Capture the cell that displays the provided text and extract its [X, Y] central coordinate. 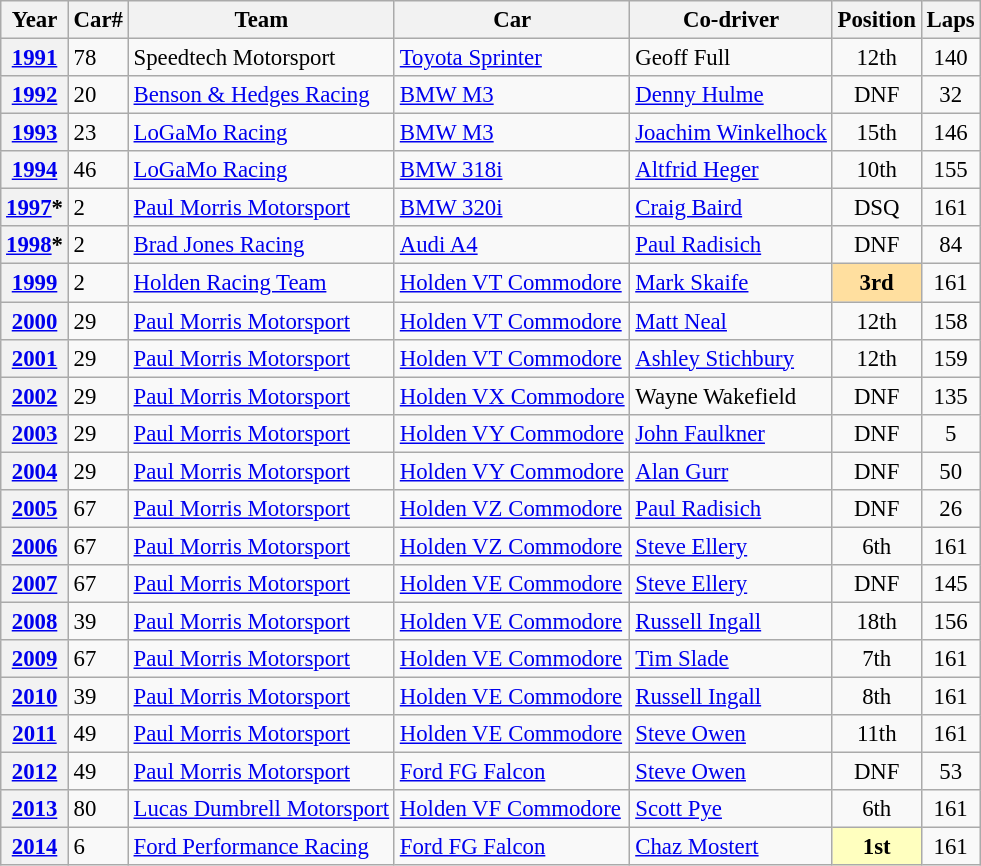
20 [98, 95]
80 [98, 809]
Car [512, 20]
145 [950, 584]
2014 [35, 847]
Holden Racing Team [261, 283]
2012 [35, 772]
53 [950, 772]
1993 [35, 133]
Benson & Hedges Racing [261, 95]
Alan Gurr [731, 471]
Ford Performance Racing [261, 847]
2003 [35, 433]
Denny Hulme [731, 95]
2013 [35, 809]
5 [950, 433]
8th [876, 697]
Chaz Mostert [731, 847]
26 [950, 509]
2005 [35, 509]
10th [876, 170]
2004 [35, 471]
1st [876, 847]
3rd [876, 283]
18th [876, 621]
Scott Pye [731, 809]
7th [876, 659]
2010 [35, 697]
1992 [35, 95]
Geoff Full [731, 58]
15th [876, 133]
1999 [35, 283]
BMW 320i [512, 208]
159 [950, 358]
156 [950, 621]
Wayne Wakefield [731, 396]
Matt Neal [731, 321]
Co-driver [731, 20]
Holden VX Commodore [512, 396]
Speedtech Motorsport [261, 58]
2008 [35, 621]
Lucas Dumbrell Motorsport [261, 809]
2006 [35, 546]
2002 [35, 396]
2009 [35, 659]
140 [950, 58]
1998* [35, 245]
155 [950, 170]
23 [98, 133]
Ashley Stichbury [731, 358]
Toyota Sprinter [512, 58]
Brad Jones Racing [261, 245]
Team [261, 20]
32 [950, 95]
78 [98, 58]
2001 [35, 358]
2011 [35, 734]
158 [950, 321]
1991 [35, 58]
Laps [950, 20]
Position [876, 20]
Altfrid Heger [731, 170]
2000 [35, 321]
50 [950, 471]
John Faulkner [731, 433]
2007 [35, 584]
46 [98, 170]
Holden VF Commodore [512, 809]
Year [35, 20]
135 [950, 396]
Car# [98, 20]
DSQ [876, 208]
Craig Baird [731, 208]
Audi A4 [512, 245]
11th [876, 734]
BMW 318i [512, 170]
84 [950, 245]
Tim Slade [731, 659]
6 [98, 847]
Joachim Winkelhock [731, 133]
1994 [35, 170]
146 [950, 133]
1997* [35, 208]
Mark Skaife [731, 283]
